Detect which cell encompasses the target text, then output its [X, Y] center coordinate. 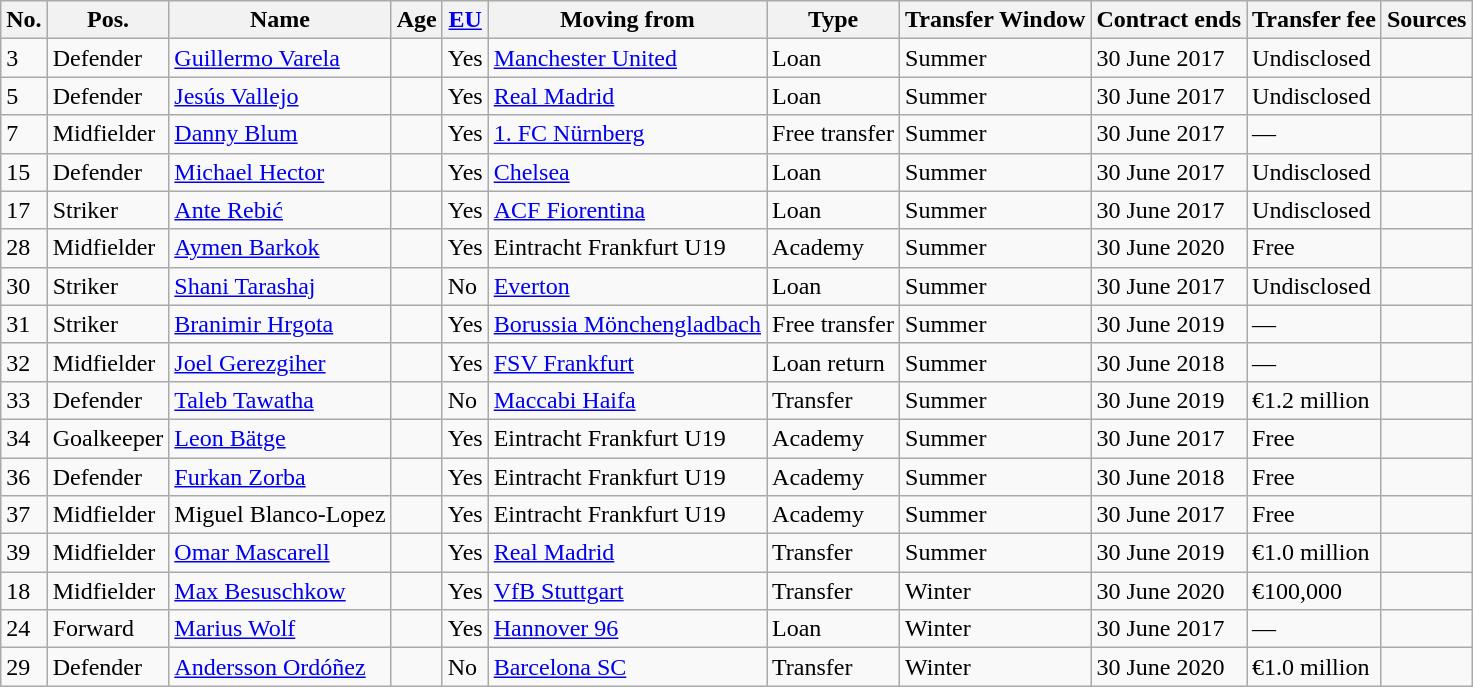
Shani Tarashaj [280, 286]
Transfer Window [996, 20]
Taleb Tawatha [280, 400]
EU [465, 20]
18 [24, 591]
Joel Gerezgiher [280, 362]
Pos. [108, 20]
39 [24, 553]
33 [24, 400]
No. [24, 20]
Barcelona SC [627, 667]
Hannover 96 [627, 629]
Manchester United [627, 58]
30 [24, 286]
Moving from [627, 20]
Danny Blum [280, 134]
Furkan Zorba [280, 477]
Guillermo Varela [280, 58]
Max Besuschkow [280, 591]
Aymen Barkok [280, 248]
3 [24, 58]
Michael Hector [280, 172]
36 [24, 477]
Everton [627, 286]
28 [24, 248]
24 [24, 629]
29 [24, 667]
1. FC Nürnberg [627, 134]
Name [280, 20]
€1.2 million [1314, 400]
Chelsea [627, 172]
15 [24, 172]
17 [24, 210]
Loan return [834, 362]
32 [24, 362]
VfB Stuttgart [627, 591]
Forward [108, 629]
Contract ends [1169, 20]
Transfer fee [1314, 20]
7 [24, 134]
Omar Mascarell [280, 553]
Miguel Blanco-Lopez [280, 515]
Marius Wolf [280, 629]
5 [24, 96]
Age [416, 20]
37 [24, 515]
Type [834, 20]
Leon Bätge [280, 438]
Maccabi Haifa [627, 400]
Andersson Ordóñez [280, 667]
Borussia Mönchengladbach [627, 324]
34 [24, 438]
Ante Rebić [280, 210]
31 [24, 324]
Sources [1426, 20]
Jesús Vallejo [280, 96]
Branimir Hrgota [280, 324]
FSV Frankfurt [627, 362]
Goalkeeper [108, 438]
ACF Fiorentina [627, 210]
€100,000 [1314, 591]
